Identify which cell holds the provided text, then report its (X, Y) central coordinate. 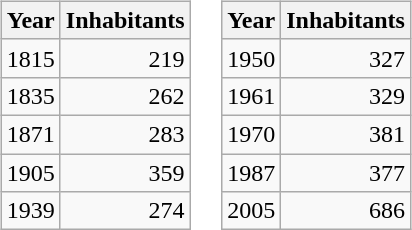
1815 (30, 58)
1987 (252, 173)
686 (346, 211)
2005 (252, 211)
327 (346, 58)
329 (346, 96)
1950 (252, 58)
1871 (30, 134)
283 (125, 134)
1835 (30, 96)
381 (346, 134)
1905 (30, 173)
1961 (252, 96)
1939 (30, 211)
219 (125, 58)
1970 (252, 134)
359 (125, 173)
262 (125, 96)
274 (125, 211)
377 (346, 173)
